Search for the cell housing the specified text and yield its [X, Y] center coordinate. 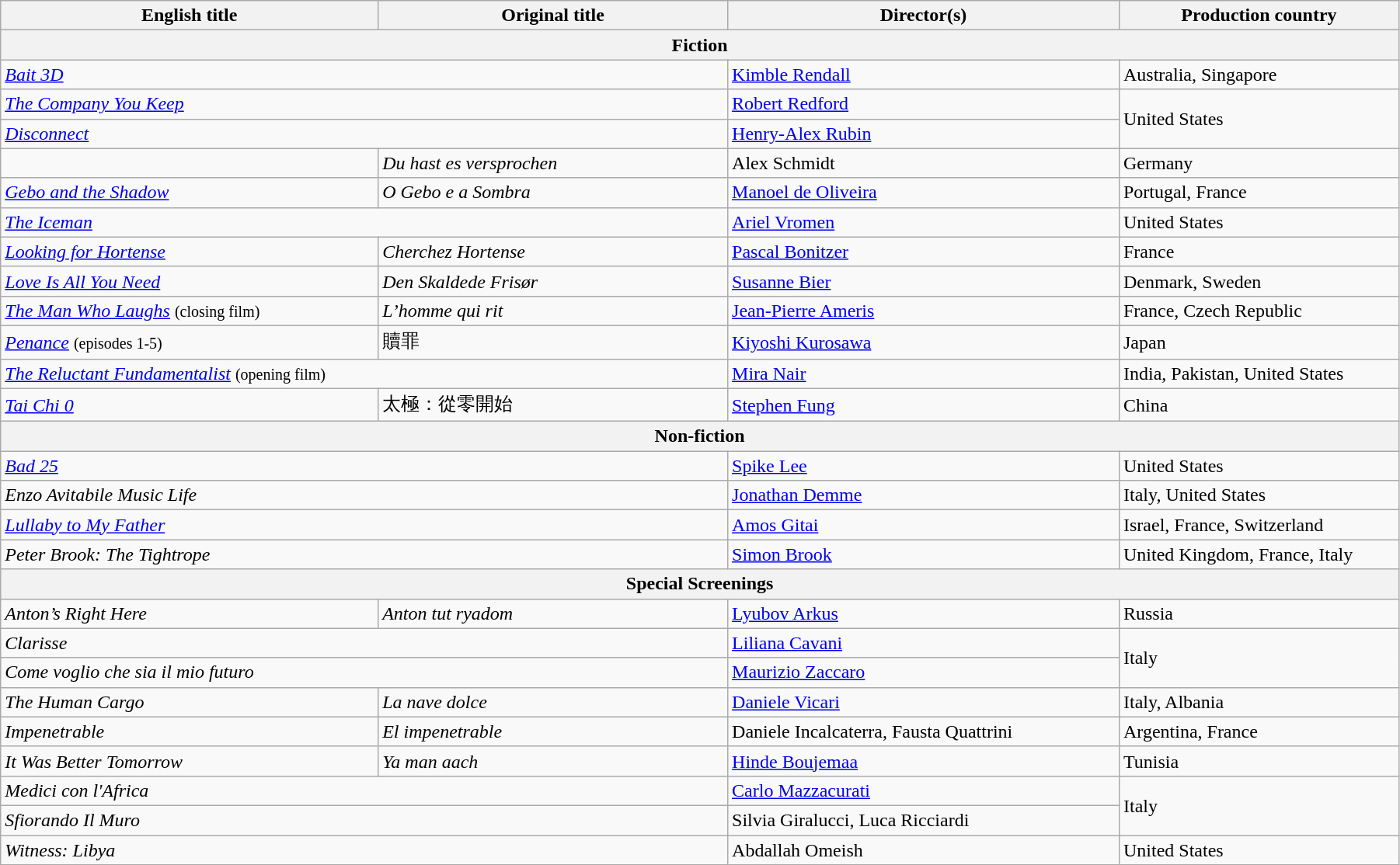
Maurizio Zaccaro [924, 672]
Mira Nair [924, 373]
France [1259, 252]
The Iceman [364, 222]
India, Pakistan, United States [1259, 373]
Jean-Pierre Ameris [924, 311]
O Gebo e a Sombra [553, 193]
Tai Chi 0 [190, 405]
Kiyoshi Kurosawa [924, 342]
La nave dolce [553, 702]
Carlo Mazzacurati [924, 790]
The Man Who Laughs (closing film) [190, 311]
Henry-Alex Rubin [924, 134]
Ariel Vromen [924, 222]
Spike Lee [924, 466]
Manoel de Oliveira [924, 193]
Amos Gitai [924, 525]
Ya man aach [553, 761]
Portugal, France [1259, 193]
France, Czech Republic [1259, 311]
Disconnect [364, 134]
贖罪 [553, 342]
Looking for Hortense [190, 252]
Hinde Boujemaa [924, 761]
L’homme qui rit [553, 311]
Fiction [700, 45]
Susanne Bier [924, 281]
Israel, France, Switzerland [1259, 525]
太極：從零開始 [553, 405]
Penance (episodes 1-5) [190, 342]
Alex Schmidt [924, 163]
Abdallah Omeish [924, 850]
Come voglio che sia il mio futuro [364, 672]
It Was Better Tomorrow [190, 761]
Bad 25 [364, 466]
Daniele Vicari [924, 702]
Love Is All You Need [190, 281]
Lyubov Arkus [924, 613]
Liliana Cavani [924, 643]
Den Skaldede Frisør [553, 281]
Production country [1259, 16]
Director(s) [924, 16]
Lullaby to My Father [364, 525]
Argentina, France [1259, 731]
Medici con l'Africa [364, 790]
Silvia Giralucci, Luca Ricciardi [924, 820]
Robert Redford [924, 104]
Bait 3D [364, 75]
Italy, Albania [1259, 702]
Special Screenings [700, 584]
The Human Cargo [190, 702]
Gebo and the Shadow [190, 193]
The Reluctant Fundamentalist (opening film) [364, 373]
Japan [1259, 342]
Peter Brook: The Tightrope [364, 554]
Simon Brook [924, 554]
Enzo Avitabile Music Life [364, 495]
China [1259, 405]
Du hast es versprochen [553, 163]
Russia [1259, 613]
Germany [1259, 163]
El impenetrable [553, 731]
Non-fiction [700, 436]
The Company You Keep [364, 104]
English title [190, 16]
Tunisia [1259, 761]
Sfiorando Il Muro [364, 820]
Stephen Fung [924, 405]
Pascal Bonitzer [924, 252]
Jonathan Demme [924, 495]
Clarisse [364, 643]
Daniele Incalcaterra, Fausta Quattrini [924, 731]
Witness: Libya [364, 850]
Australia, Singapore [1259, 75]
Italy, United States [1259, 495]
Anton’s Right Here [190, 613]
United Kingdom, France, Italy [1259, 554]
Kimble Rendall [924, 75]
Cherchez Hortense [553, 252]
Original title [553, 16]
Denmark, Sweden [1259, 281]
Impenetrable [190, 731]
Anton tut ryadom [553, 613]
